Determine the [x, y] coordinate at the center of the cell enclosing the given text.  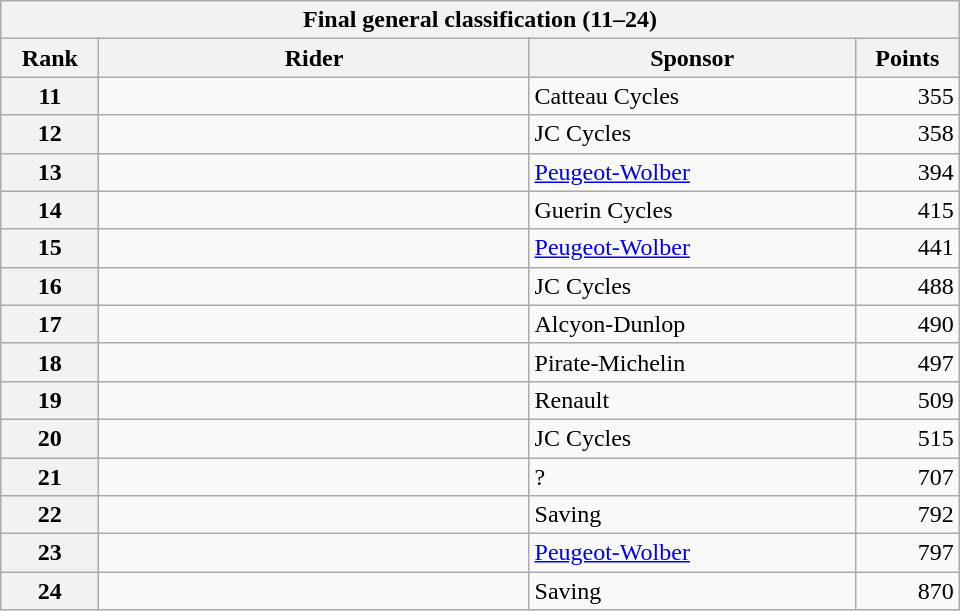
Points [907, 58]
20 [50, 438]
441 [907, 248]
13 [50, 172]
797 [907, 553]
394 [907, 172]
Alcyon-Dunlop [692, 324]
12 [50, 134]
792 [907, 515]
358 [907, 134]
870 [907, 591]
490 [907, 324]
11 [50, 96]
Catteau Cycles [692, 96]
? [692, 477]
509 [907, 400]
Renault [692, 400]
15 [50, 248]
355 [907, 96]
515 [907, 438]
24 [50, 591]
21 [50, 477]
19 [50, 400]
Pirate-Michelin [692, 362]
16 [50, 286]
707 [907, 477]
497 [907, 362]
Rank [50, 58]
23 [50, 553]
488 [907, 286]
Sponsor [692, 58]
17 [50, 324]
Rider [314, 58]
18 [50, 362]
14 [50, 210]
Guerin Cycles [692, 210]
415 [907, 210]
22 [50, 515]
Final general classification (11–24) [480, 20]
